Provide the [X, Y] coordinate of the cell's center where the given text is located.  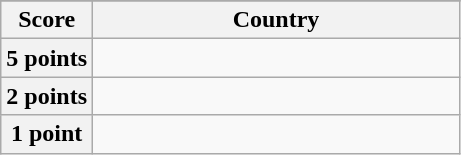
1 point [47, 134]
Score [47, 20]
5 points [47, 58]
2 points [47, 96]
Country [276, 20]
